Identify which cell holds the provided text, then report its [x, y] central coordinate. 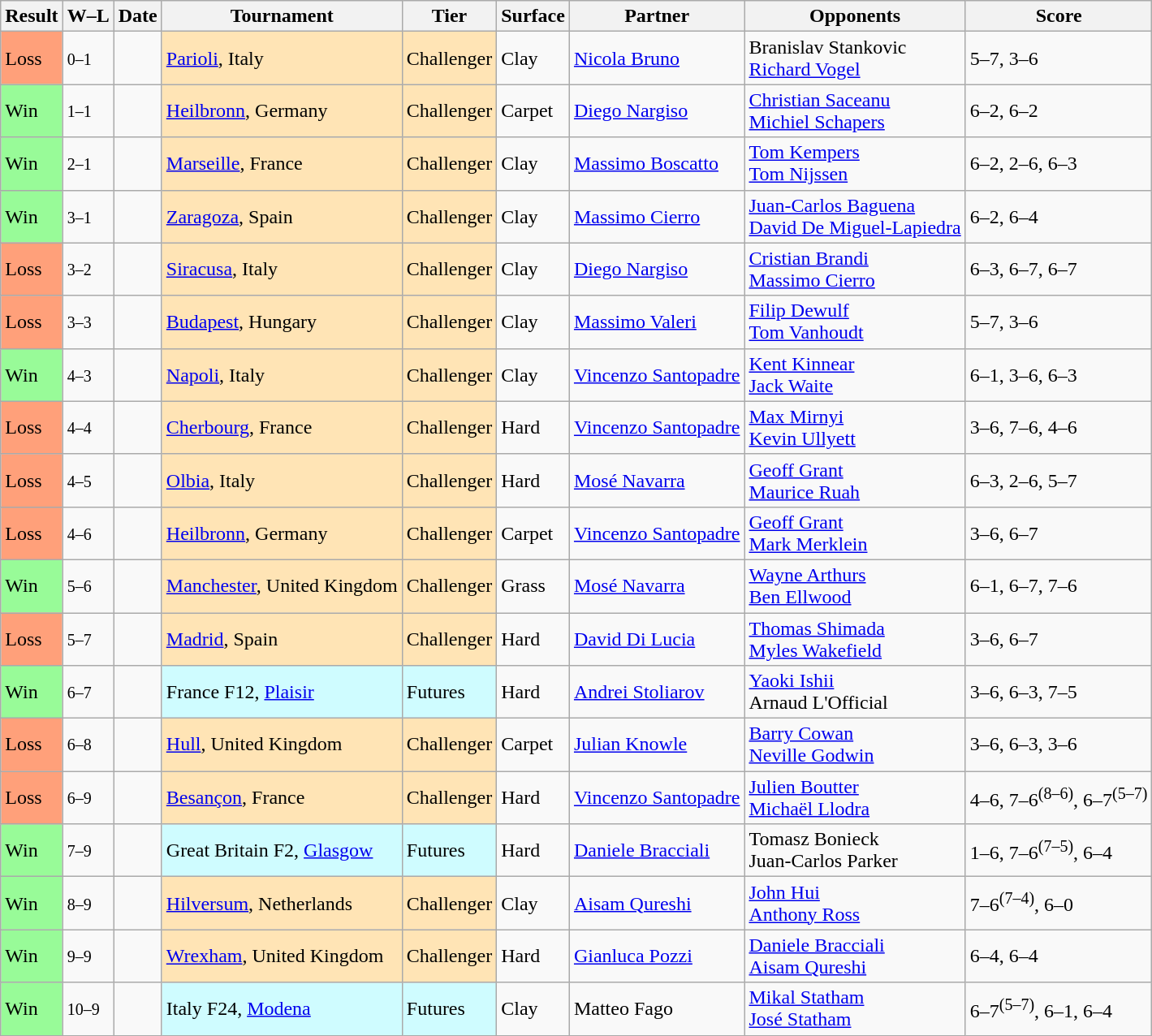
9–9 [88, 956]
Massimo Valeri [657, 322]
Julien Boutter Michaël Llodra [855, 797]
6–2, 6–2 [1059, 110]
7–6(7–4), 6–0 [1059, 903]
Cristian Brandi Massimo Cierro [855, 270]
Matteo Fago [657, 1008]
6–7 [88, 692]
6–3, 2–6, 5–7 [1059, 481]
6–9 [88, 797]
Aisam Qureshi [657, 903]
Filip Dewulf Tom Vanhoudt [855, 322]
Julian Knowle [657, 745]
4–5 [88, 481]
Nicola Bruno [657, 58]
Massimo Boscatto [657, 164]
3–1 [88, 216]
Grass [533, 586]
Marseille, France [282, 164]
Besançon, France [282, 797]
6–1, 3–6, 6–3 [1059, 375]
Surface [533, 16]
1–1 [88, 110]
Result [32, 16]
Christian Saceanu Michiel Schapers [855, 110]
Daniele Bracciali [657, 851]
Wrexham, United Kingdom [282, 956]
Mikal Statham José Statham [855, 1008]
France F12, Plaisir [282, 692]
Budapest, Hungary [282, 322]
Olbia, Italy [282, 481]
3–3 [88, 322]
Tournament [282, 16]
2–1 [88, 164]
Massimo Cierro [657, 216]
Great Britain F2, Glasgow [282, 851]
6–7(5–7), 6–1, 6–4 [1059, 1008]
Date [138, 16]
Tier [449, 16]
5–6 [88, 586]
Partner [657, 16]
4–6 [88, 533]
Kent Kinnear Jack Waite [855, 375]
6–2, 2–6, 6–3 [1059, 164]
4–4 [88, 427]
Wayne Arthurs Ben Ellwood [855, 586]
3–6, 6–3, 7–5 [1059, 692]
Andrei Stoliarov [657, 692]
Hull, United Kingdom [282, 745]
3–6, 6–3, 3–6 [1059, 745]
7–9 [88, 851]
Daniele Bracciali Aisam Qureshi [855, 956]
1–6, 7–6(7–5), 6–4 [1059, 851]
6–3, 6–7, 6–7 [1059, 270]
5–7 [88, 638]
Thomas Shimada Myles Wakefield [855, 638]
Siracusa, Italy [282, 270]
Manchester, United Kingdom [282, 586]
4–6, 7–6(8–6), 6–7(5–7) [1059, 797]
Yaoki Ishii Arnaud L'Official [855, 692]
Score [1059, 16]
3–2 [88, 270]
Tom Kempers Tom Nijssen [855, 164]
3–6, 7–6, 4–6 [1059, 427]
Napoli, Italy [282, 375]
David Di Lucia [657, 638]
6–2, 6–4 [1059, 216]
John Hui Anthony Ross [855, 903]
4–3 [88, 375]
0–1 [88, 58]
10–9 [88, 1008]
Hilversum, Netherlands [282, 903]
6–4, 6–4 [1059, 956]
8–9 [88, 903]
Max Mirnyi Kevin Ullyett [855, 427]
Madrid, Spain [282, 638]
Barry Cowan Neville Godwin [855, 745]
Juan-Carlos Baguena David De Miguel-Lapiedra [855, 216]
Geoff Grant Mark Merklein [855, 533]
Opponents [855, 16]
Branislav Stankovic Richard Vogel [855, 58]
Zaragoza, Spain [282, 216]
Parioli, Italy [282, 58]
Italy F24, Modena [282, 1008]
W–L [88, 16]
Geoff Grant Maurice Ruah [855, 481]
Cherbourg, France [282, 427]
Tomasz Bonieck Juan-Carlos Parker [855, 851]
6–1, 6–7, 7–6 [1059, 586]
Gianluca Pozzi [657, 956]
6–8 [88, 745]
